Extract the [x, y] coordinate from the center of the cell holding the provided text.  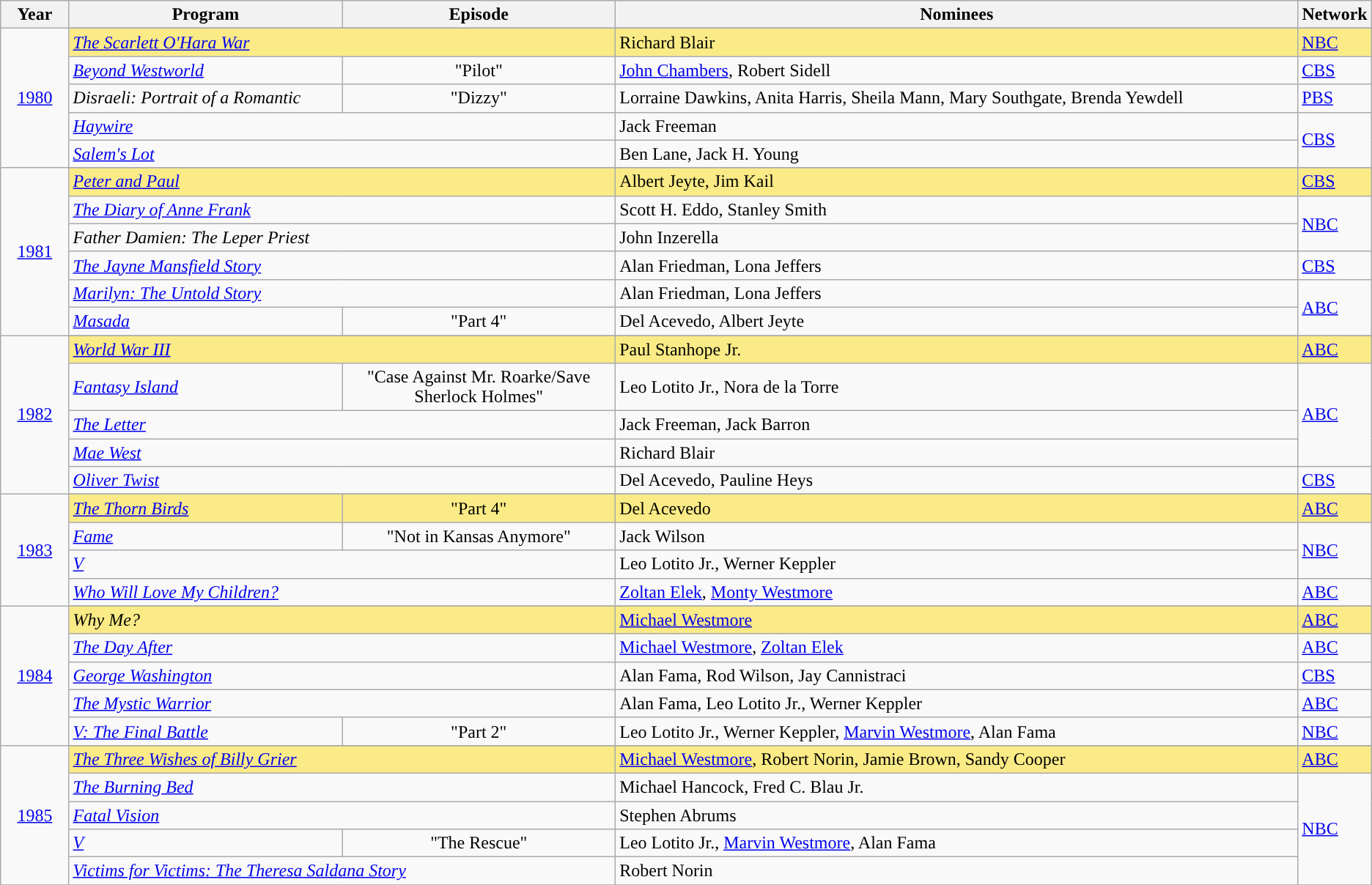
"Not in Kansas Anymore" [479, 536]
1981 [35, 251]
Jack Freeman, Jack Barron [957, 425]
Zoltan Elek, Monty Westmore [957, 592]
1985 [35, 815]
The Day After [342, 648]
Jack Wilson [957, 536]
Alan Fama, Leo Lotito Jr., Werner Keppler [957, 703]
Salem's Lot [342, 154]
"Dizzy" [479, 98]
The Thorn Birds [205, 508]
Network [1335, 15]
1983 [35, 550]
Stephen Abrums [957, 815]
"Pilot" [479, 70]
The Three Wishes of Billy Grier [342, 759]
George Washington [342, 675]
"Part 2" [479, 731]
The Letter [342, 425]
Michael Westmore, Zoltan Elek [957, 648]
Michael Westmore, Robert Norin, Jamie Brown, Sandy Cooper [957, 759]
"The Rescue" [479, 843]
Leo Lotito Jr., Nora de la Torre [957, 387]
John Inzerella [957, 237]
Leo Lotito Jr., Marvin Westmore, Alan Fama [957, 843]
Who Will Love My Children? [342, 592]
The Mystic Warrior [342, 703]
The Burning Bed [342, 787]
Fame [205, 536]
Michael Westmore [957, 620]
John Chambers, Robert Sidell [957, 70]
Fantasy Island [205, 387]
1980 [35, 98]
Beyond Westworld [205, 70]
The Scarlett O'Hara War [342, 42]
Program [205, 15]
Marilyn: The Untold Story [342, 293]
Alan Fama, Rod Wilson, Jay Cannistraci [957, 675]
Victims for Victims: The Theresa Saldana Story [342, 871]
Haywire [342, 126]
The Diary of Anne Frank [342, 210]
World War III [342, 349]
Nominees [957, 15]
Peter and Paul [342, 182]
Albert Jeyte, Jim Kail [957, 182]
"Case Against Mr. Roarke/Save Sherlock Holmes" [479, 387]
Robert Norin [957, 871]
Lorraine Dawkins, Anita Harris, Sheila Mann, Mary Southgate, Brenda Yewdell [957, 98]
Scott H. Eddo, Stanley Smith [957, 210]
Fatal Vision [342, 815]
Year [35, 15]
The Jayne Mansfield Story [342, 265]
1982 [35, 415]
Disraeli: Portrait of a Romantic [205, 98]
Episode [479, 15]
Jack Freeman [957, 126]
Leo Lotito Jr., Werner Keppler, Marvin Westmore, Alan Fama [957, 731]
V: The Final Battle [205, 731]
Masada [205, 321]
Mae West [342, 453]
Del Acevedo [957, 508]
Oliver Twist [342, 481]
Del Acevedo, Albert Jeyte [957, 321]
Father Damien: The Leper Priest [342, 237]
Del Acevedo, Pauline Heys [957, 481]
1984 [35, 675]
Ben Lane, Jack H. Young [957, 154]
Leo Lotito Jr., Werner Keppler [957, 564]
Why Me? [342, 620]
Michael Hancock, Fred C. Blau Jr. [957, 787]
PBS [1335, 98]
Paul Stanhope Jr. [957, 349]
